Scan for the cell matching the given text and deliver its (X, Y) coordinate at center. 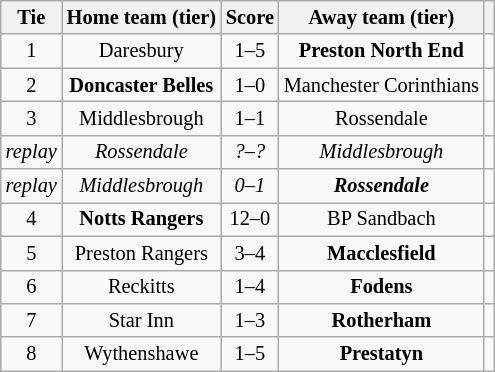
Away team (tier) (382, 17)
6 (32, 287)
Preston North End (382, 51)
Star Inn (142, 320)
Score (250, 17)
Notts Rangers (142, 219)
1–3 (250, 320)
7 (32, 320)
Tie (32, 17)
4 (32, 219)
0–1 (250, 186)
?–? (250, 152)
Prestatyn (382, 354)
Wythenshawe (142, 354)
Manchester Corinthians (382, 85)
Fodens (382, 287)
12–0 (250, 219)
Rotherham (382, 320)
Daresbury (142, 51)
Reckitts (142, 287)
2 (32, 85)
3 (32, 118)
Preston Rangers (142, 253)
1 (32, 51)
Doncaster Belles (142, 85)
BP Sandbach (382, 219)
1–0 (250, 85)
Home team (tier) (142, 17)
1–4 (250, 287)
5 (32, 253)
1–1 (250, 118)
3–4 (250, 253)
Macclesfield (382, 253)
8 (32, 354)
